From the cell containing the given text, extract its center point as [x, y] coordinate. 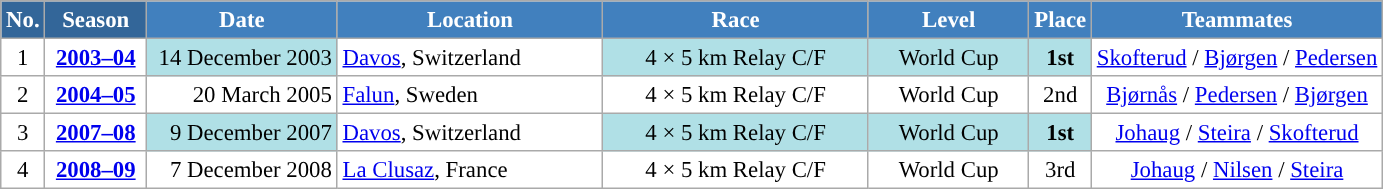
1 [23, 58]
Race [736, 20]
3rd [1060, 170]
2 [23, 95]
Date [242, 20]
2007–08 [96, 133]
Johaug / Nilsen / Steira [1236, 170]
Falun, Sweden [470, 95]
Level [948, 20]
Johaug / Steira / Skofterud [1236, 133]
9 December 2007 [242, 133]
Skofterud / Bjørgen / Pedersen [1236, 58]
Location [470, 20]
2004–05 [96, 95]
Teammates [1236, 20]
No. [23, 20]
4 [23, 170]
2008–09 [96, 170]
2nd [1060, 95]
2003–04 [96, 58]
La Clusaz, France [470, 170]
Season [96, 20]
14 December 2003 [242, 58]
3 [23, 133]
Place [1060, 20]
20 March 2005 [242, 95]
7 December 2008 [242, 170]
Bjørnås / Pedersen / Bjørgen [1236, 95]
